Detect which cell encompasses the target text, then output its [x, y] center coordinate. 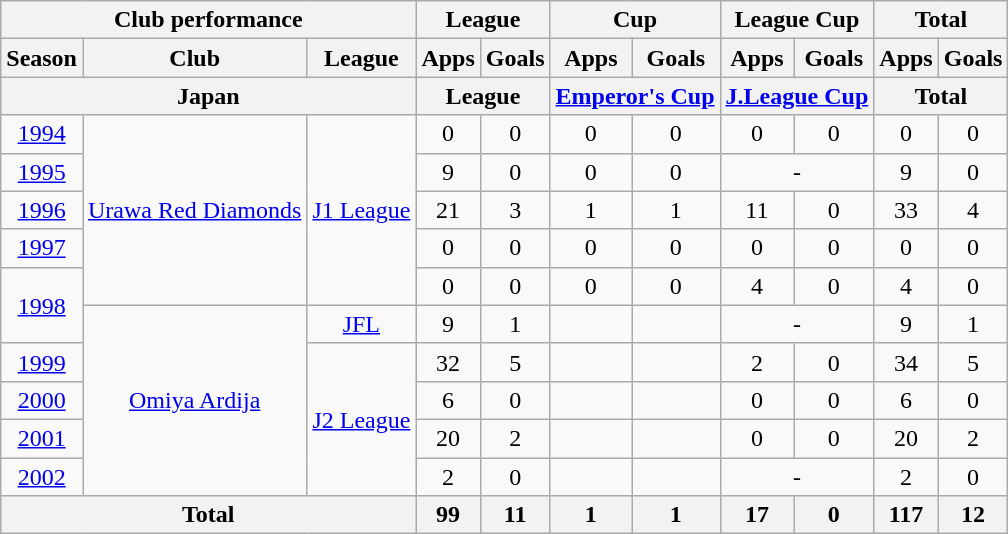
1997 [42, 248]
17 [757, 515]
League Cup [797, 20]
2002 [42, 477]
32 [448, 362]
Club performance [208, 20]
2000 [42, 400]
117 [906, 515]
JFL [362, 324]
Omiya Ardija [194, 400]
1995 [42, 172]
Club [194, 58]
J.League Cup [797, 96]
J1 League [362, 210]
21 [448, 210]
Emperor's Cup [635, 96]
Urawa Red Diamonds [194, 210]
34 [906, 362]
1996 [42, 210]
Cup [635, 20]
12 [973, 515]
J2 League [362, 419]
Season [42, 58]
33 [906, 210]
99 [448, 515]
Japan [208, 96]
1998 [42, 305]
1994 [42, 134]
3 [515, 210]
2001 [42, 438]
1999 [42, 362]
